Provide the [X, Y] coordinate of the cell's center where the given text is located.  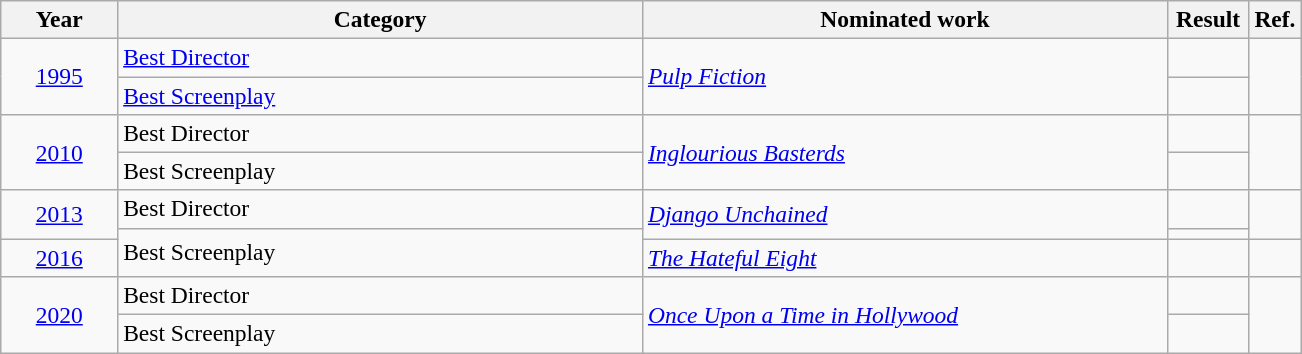
The Hateful Eight [906, 258]
Ref. [1275, 19]
Django Unchained [906, 214]
2010 [60, 152]
Once Upon a Time in Hollywood [906, 314]
Pulp Fiction [906, 76]
1995 [60, 76]
Result [1208, 19]
Category [380, 19]
Year [60, 19]
2020 [60, 314]
Nominated work [906, 19]
2013 [60, 214]
Inglourious Basterds [906, 152]
2016 [60, 258]
